Scan for the cell matching the given text and deliver its (x, y) coordinate at center. 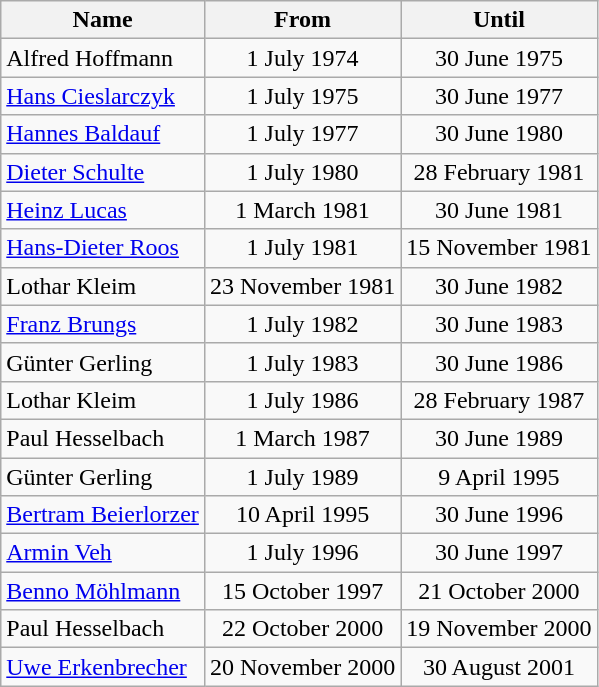
Heinz Lucas (103, 210)
30 June 1997 (499, 553)
30 August 2001 (499, 667)
19 November 2000 (499, 629)
30 June 1980 (499, 134)
1 July 1983 (302, 362)
Alfred Hoffmann (103, 58)
Hannes Baldauf (103, 134)
9 April 1995 (499, 477)
28 February 1981 (499, 172)
1 July 1982 (302, 324)
From (302, 20)
30 June 1983 (499, 324)
30 June 1986 (499, 362)
Franz Brungs (103, 324)
30 June 1982 (499, 286)
28 February 1987 (499, 400)
15 November 1981 (499, 248)
Hans Cieslarczyk (103, 96)
30 June 1981 (499, 210)
1 March 1981 (302, 210)
22 October 2000 (302, 629)
Name (103, 20)
1 July 1975 (302, 96)
15 October 1997 (302, 591)
30 June 1996 (499, 515)
Until (499, 20)
1 July 1986 (302, 400)
1 July 1980 (302, 172)
Armin Veh (103, 553)
30 June 1977 (499, 96)
1 July 1981 (302, 248)
1 March 1987 (302, 438)
Uwe Erkenbrecher (103, 667)
20 November 2000 (302, 667)
10 April 1995 (302, 515)
Benno Möhlmann (103, 591)
1 July 1974 (302, 58)
30 June 1989 (499, 438)
Bertram Beierlorzer (103, 515)
30 June 1975 (499, 58)
1 July 1989 (302, 477)
Dieter Schulte (103, 172)
21 October 2000 (499, 591)
1 July 1996 (302, 553)
1 July 1977 (302, 134)
Hans-Dieter Roos (103, 248)
23 November 1981 (302, 286)
